Locate the cell with the specified text and output its [x, y] center coordinate. 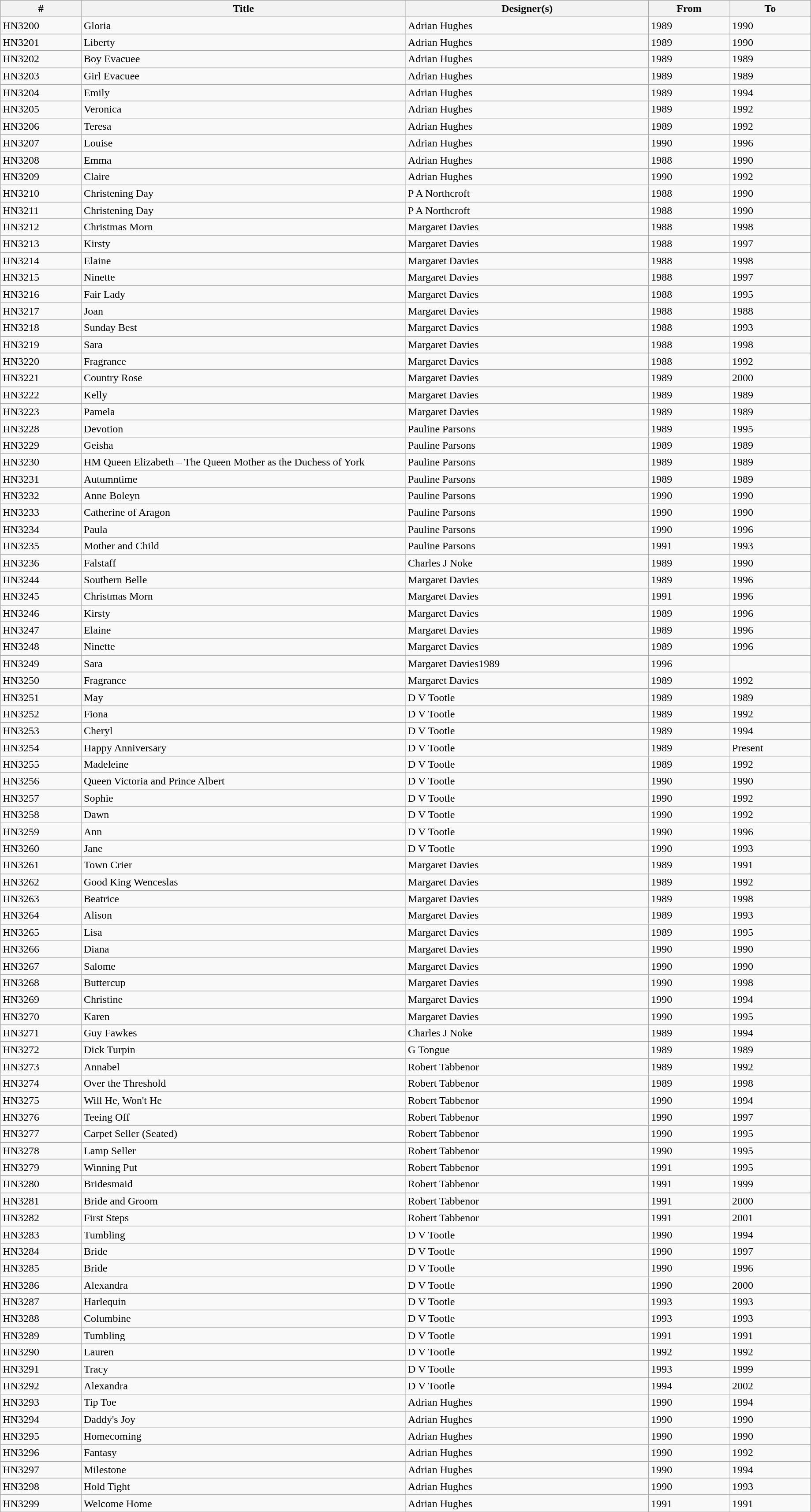
HN3233 [41, 513]
Madeleine [243, 765]
HN3278 [41, 1151]
HN3249 [41, 664]
Columbine [243, 1319]
Emily [243, 93]
Dick Turpin [243, 1050]
HN3222 [41, 395]
Country Rose [243, 378]
HN3212 [41, 227]
HN3250 [41, 680]
Bridesmaid [243, 1184]
HN3262 [41, 882]
HN3200 [41, 26]
HN3255 [41, 765]
HN3268 [41, 983]
Sophie [243, 798]
Title [243, 9]
HN3230 [41, 462]
HN3232 [41, 496]
HN3292 [41, 1386]
Alison [243, 915]
HN3251 [41, 697]
Tracy [243, 1369]
Good King Wenceslas [243, 882]
Buttercup [243, 983]
HN3267 [41, 966]
Over the Threshold [243, 1084]
Lauren [243, 1352]
Harlequin [243, 1302]
Guy Fawkes [243, 1033]
Designer(s) [527, 9]
HN3274 [41, 1084]
HN3296 [41, 1453]
Cheryl [243, 731]
Liberty [243, 42]
HN3263 [41, 899]
HN3291 [41, 1369]
HN3246 [41, 613]
Girl Evacuee [243, 76]
Happy Anniversary [243, 748]
HN3248 [41, 647]
Sunday Best [243, 328]
HN3270 [41, 1016]
Milestone [243, 1470]
HN3236 [41, 563]
Queen Victoria and Prince Albert [243, 781]
HN3254 [41, 748]
HN3286 [41, 1285]
Annabel [243, 1067]
Fantasy [243, 1453]
HN3252 [41, 714]
Bride and Groom [243, 1201]
Lisa [243, 932]
HN3234 [41, 529]
HN3257 [41, 798]
HN3253 [41, 731]
HN3231 [41, 479]
Christine [243, 999]
HN3215 [41, 278]
HN3207 [41, 143]
Boy Evacuee [243, 59]
HN3203 [41, 76]
HN3276 [41, 1117]
HN3294 [41, 1419]
HN3256 [41, 781]
HN3220 [41, 361]
HN3283 [41, 1234]
HN3293 [41, 1403]
HN3202 [41, 59]
Margaret Davies1989 [527, 664]
Winning Put [243, 1167]
2001 [770, 1218]
G Tongue [527, 1050]
HN3273 [41, 1067]
HN3209 [41, 176]
HN3289 [41, 1336]
HN3285 [41, 1268]
HN3261 [41, 865]
HN3204 [41, 93]
HN3280 [41, 1184]
To [770, 9]
Paula [243, 529]
Gloria [243, 26]
Mother and Child [243, 546]
Louise [243, 143]
HN3211 [41, 210]
Kelly [243, 395]
# [41, 9]
Welcome Home [243, 1503]
HN3284 [41, 1251]
2002 [770, 1386]
Beatrice [243, 899]
HN3295 [41, 1436]
Pamela [243, 412]
HN3205 [41, 109]
Southern Belle [243, 580]
HN3258 [41, 815]
From [689, 9]
HN3279 [41, 1167]
Diana [243, 949]
Joan [243, 311]
Fiona [243, 714]
HN3265 [41, 932]
HN3290 [41, 1352]
May [243, 697]
Fair Lady [243, 294]
Town Crier [243, 865]
Teresa [243, 126]
Present [770, 748]
HN3299 [41, 1503]
HN3245 [41, 597]
HN3275 [41, 1100]
First Steps [243, 1218]
Anne Boleyn [243, 496]
Catherine of Aragon [243, 513]
HN3259 [41, 832]
Emma [243, 160]
Claire [243, 176]
Homecoming [243, 1436]
HN3269 [41, 999]
HN3217 [41, 311]
HN3271 [41, 1033]
Ann [243, 832]
Lamp Seller [243, 1151]
Autumntime [243, 479]
HN3213 [41, 244]
HN3201 [41, 42]
Carpet Seller (Seated) [243, 1134]
HN3221 [41, 378]
Will He, Won't He [243, 1100]
Dawn [243, 815]
HN3281 [41, 1201]
HN3228 [41, 428]
Falstaff [243, 563]
HN3210 [41, 193]
HN3264 [41, 915]
Jane [243, 848]
Teeing Off [243, 1117]
HN3266 [41, 949]
HN3223 [41, 412]
Veronica [243, 109]
HM Queen Elizabeth – The Queen Mother as the Duchess of York [243, 462]
HN3287 [41, 1302]
Tip Toe [243, 1403]
Geisha [243, 445]
Devotion [243, 428]
HN3277 [41, 1134]
Daddy's Joy [243, 1419]
Karen [243, 1016]
HN3206 [41, 126]
HN3244 [41, 580]
HN3218 [41, 328]
HN3229 [41, 445]
HN3216 [41, 294]
HN3214 [41, 261]
HN3297 [41, 1470]
Hold Tight [243, 1486]
HN3208 [41, 160]
HN3288 [41, 1319]
HN3219 [41, 345]
HN3260 [41, 848]
HN3272 [41, 1050]
HN3298 [41, 1486]
HN3282 [41, 1218]
HN3247 [41, 630]
HN3235 [41, 546]
Salome [243, 966]
